For the text-containing cell, return its midpoint in [X, Y] coordinate format. 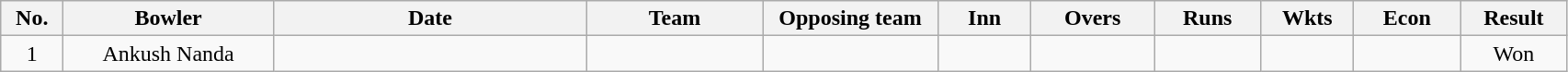
Overs [1093, 18]
Inn [985, 18]
Date [430, 18]
Won [1514, 54]
Ankush Nanda [169, 54]
Opposing team [851, 18]
No. [32, 18]
Runs [1208, 18]
Wkts [1307, 18]
Econ [1407, 18]
Bowler [169, 18]
Result [1514, 18]
Team [675, 18]
1 [32, 54]
